For the text-containing cell, return its midpoint in [X, Y] coordinate format. 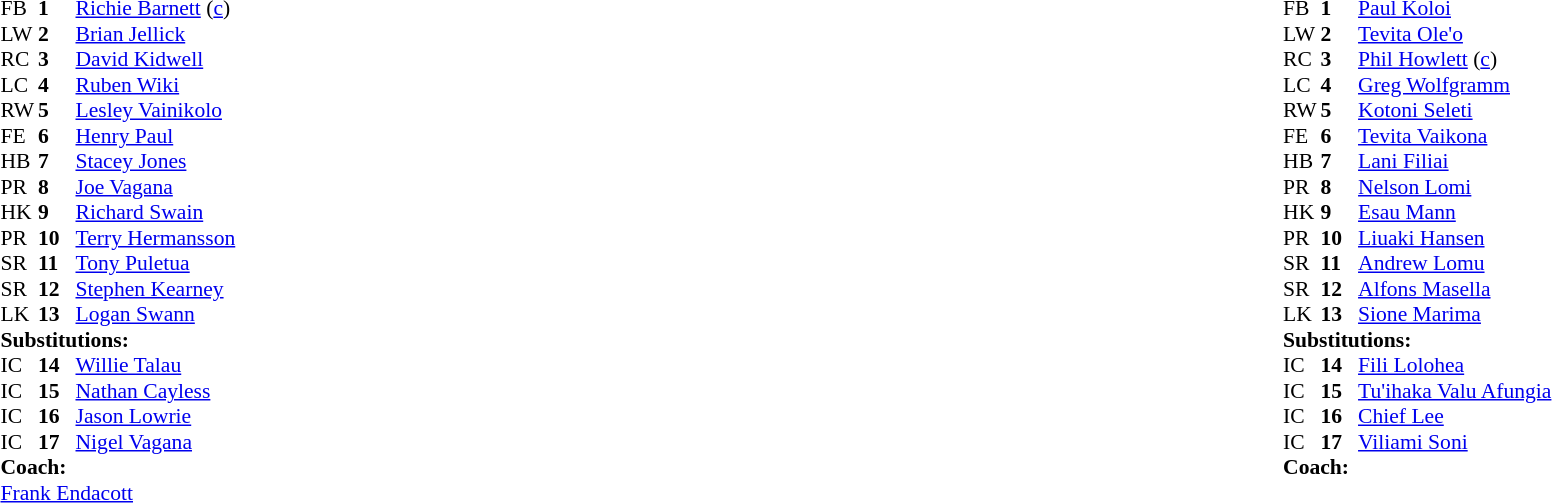
Nelson Lomi [1454, 187]
Brian Jellick [156, 34]
David Kidwell [156, 59]
Terry Hermansson [156, 238]
Ruben Wiki [156, 85]
Tu'ihaka Valu Afungia [1454, 391]
Logan Swann [156, 315]
Nigel Vagana [156, 442]
Tevita Ole'o [1454, 34]
Tony Puletua [156, 263]
Tevita Vaikona [1454, 136]
Stephen Kearney [156, 289]
Kotoni Seleti [1454, 111]
Lesley Vainikolo [156, 111]
Andrew Lomu [1454, 263]
Sione Marima [1454, 315]
Chief Lee [1454, 417]
Phil Howlett (c) [1454, 59]
Henry Paul [156, 136]
Greg Wolfgramm [1454, 85]
Lani Filiai [1454, 161]
Alfons Masella [1454, 289]
Stacey Jones [156, 161]
Joe Vagana [156, 187]
Viliami Soni [1454, 442]
Nathan Cayless [156, 391]
Willie Talau [156, 365]
Jason Lowrie [156, 417]
Liuaki Hansen [1454, 238]
Richard Swain [156, 213]
Esau Mann [1454, 213]
Fili Lolohea [1454, 365]
